From the cell containing the given text, extract its center point as [X, Y] coordinate. 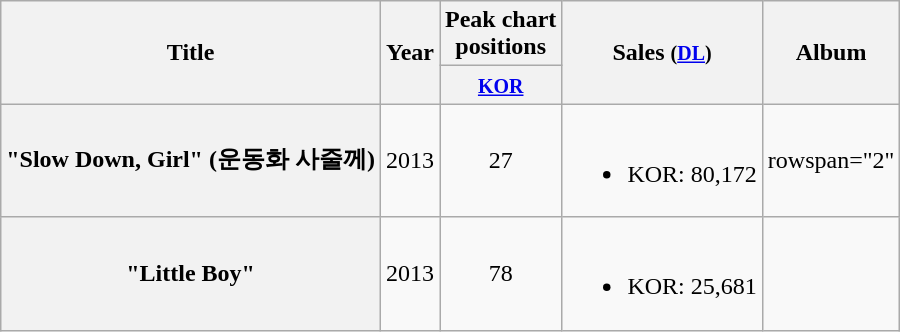
KOR: 80,172 [662, 160]
Year [410, 52]
"Little Boy" [191, 274]
rowspan="2" [831, 160]
78 [501, 274]
27 [501, 160]
KOR: 25,681 [662, 274]
Peak chartpositions [501, 34]
Sales (DL) [662, 52]
Album [831, 52]
KOR [501, 85]
Title [191, 52]
"Slow Down, Girl" (운동화 사줄께) [191, 160]
